From the cell containing the given text, extract its center point as (X, Y) coordinate. 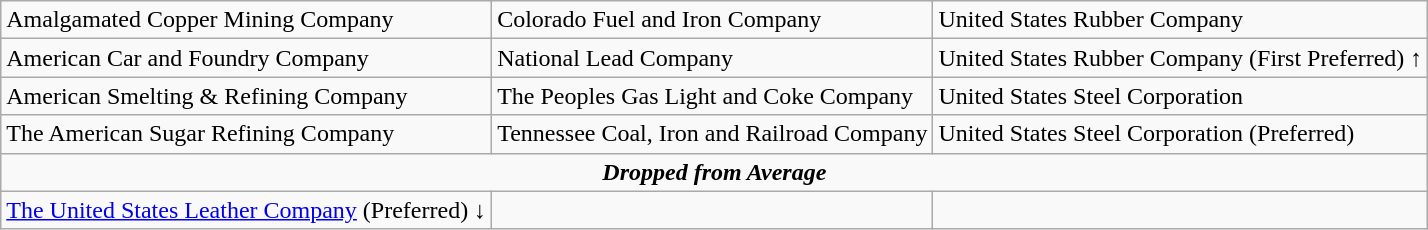
United States Rubber Company (First Preferred) ↑ (1180, 58)
Tennessee Coal, Iron and Railroad Company (712, 134)
The American Sugar Refining Company (246, 134)
The Peoples Gas Light and Coke Company (712, 96)
Dropped from Average (714, 172)
The United States Leather Company (Preferred) ↓ (246, 210)
American Car and Foundry Company (246, 58)
American Smelting & Refining Company (246, 96)
Colorado Fuel and Iron Company (712, 20)
National Lead Company (712, 58)
United States Steel Corporation (1180, 96)
United States Steel Corporation (Preferred) (1180, 134)
United States Rubber Company (1180, 20)
Amalgamated Copper Mining Company (246, 20)
